Determine the [x, y] coordinate at the center of the cell enclosing the given text.  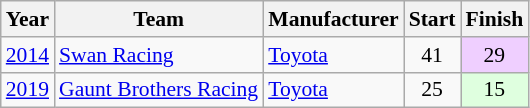
41 [432, 55]
Year [28, 19]
Swan Racing [158, 55]
Manufacturer [333, 19]
15 [494, 90]
29 [494, 55]
2019 [28, 90]
2014 [28, 55]
Gaunt Brothers Racing [158, 90]
25 [432, 90]
Finish [494, 19]
Team [158, 19]
Start [432, 19]
